Provide the [x, y] coordinate of the cell's center where the given text is located.  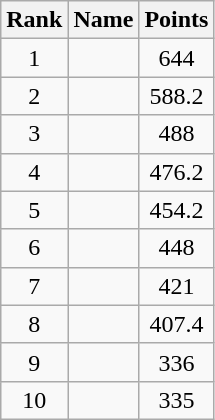
7 [34, 286]
588.2 [176, 96]
10 [34, 400]
9 [34, 362]
335 [176, 400]
3 [34, 134]
2 [34, 96]
476.2 [176, 172]
5 [34, 210]
4 [34, 172]
Name [104, 20]
6 [34, 248]
336 [176, 362]
8 [34, 324]
644 [176, 58]
454.2 [176, 210]
1 [34, 58]
Rank [34, 20]
488 [176, 134]
407.4 [176, 324]
448 [176, 248]
Points [176, 20]
421 [176, 286]
